Determine the (X, Y) coordinate at the center of the cell enclosing the given text.  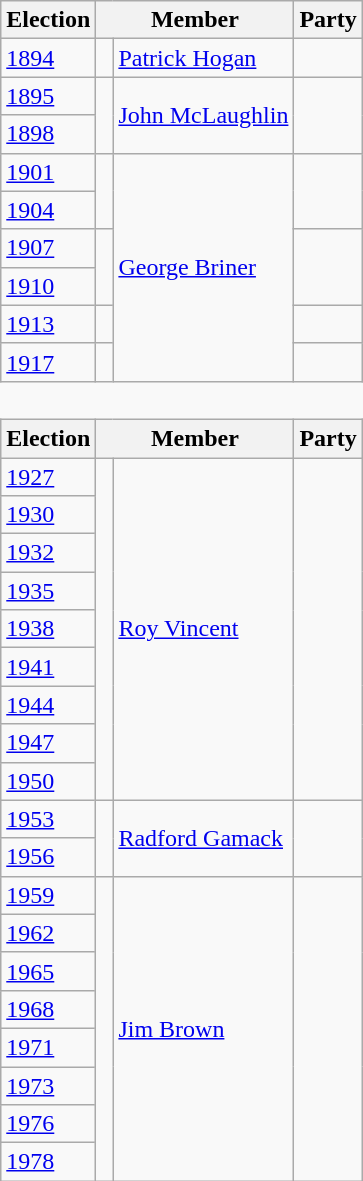
1935 (48, 591)
1901 (48, 172)
1968 (48, 1009)
1941 (48, 667)
1907 (48, 248)
Radford Gamack (204, 838)
1904 (48, 210)
1944 (48, 705)
Patrick Hogan (204, 58)
1956 (48, 857)
1938 (48, 629)
Roy Vincent (204, 630)
1973 (48, 1085)
1959 (48, 895)
1913 (48, 324)
1917 (48, 362)
1962 (48, 933)
1898 (48, 134)
John McLaughlin (204, 115)
1932 (48, 553)
1971 (48, 1047)
Jim Brown (204, 1028)
1976 (48, 1124)
1947 (48, 743)
1930 (48, 515)
1953 (48, 819)
1978 (48, 1162)
1894 (48, 58)
1927 (48, 477)
1950 (48, 781)
George Briner (204, 267)
1910 (48, 286)
1965 (48, 971)
1895 (48, 96)
